Search for the cell housing the specified text and yield its (x, y) center coordinate. 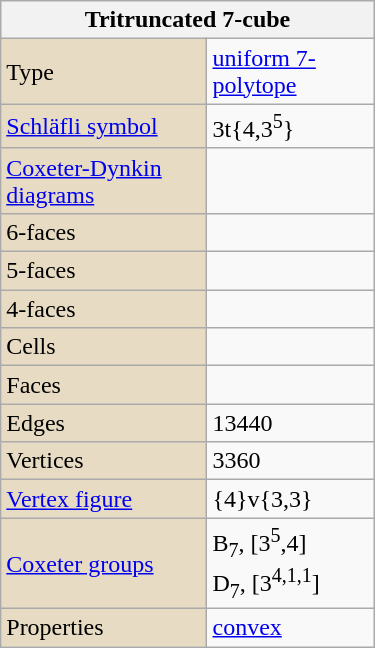
uniform 7-polytope (290, 72)
5-faces (104, 271)
{4}v{3,3} (290, 499)
Tritruncated 7-cube (188, 20)
Schläfli symbol (104, 126)
Edges (104, 423)
Faces (104, 385)
Type (104, 72)
Cells (104, 347)
6-faces (104, 232)
convex (290, 628)
Vertex figure (104, 499)
Coxeter groups (104, 564)
3t{4,35} (290, 126)
Vertices (104, 461)
B7, [35,4]D7, [34,1,1] (290, 564)
Coxeter-Dynkin diagrams (104, 180)
3360 (290, 461)
Properties (104, 628)
4-faces (104, 309)
13440 (290, 423)
